For the text-containing cell, return its midpoint in (x, y) coordinate format. 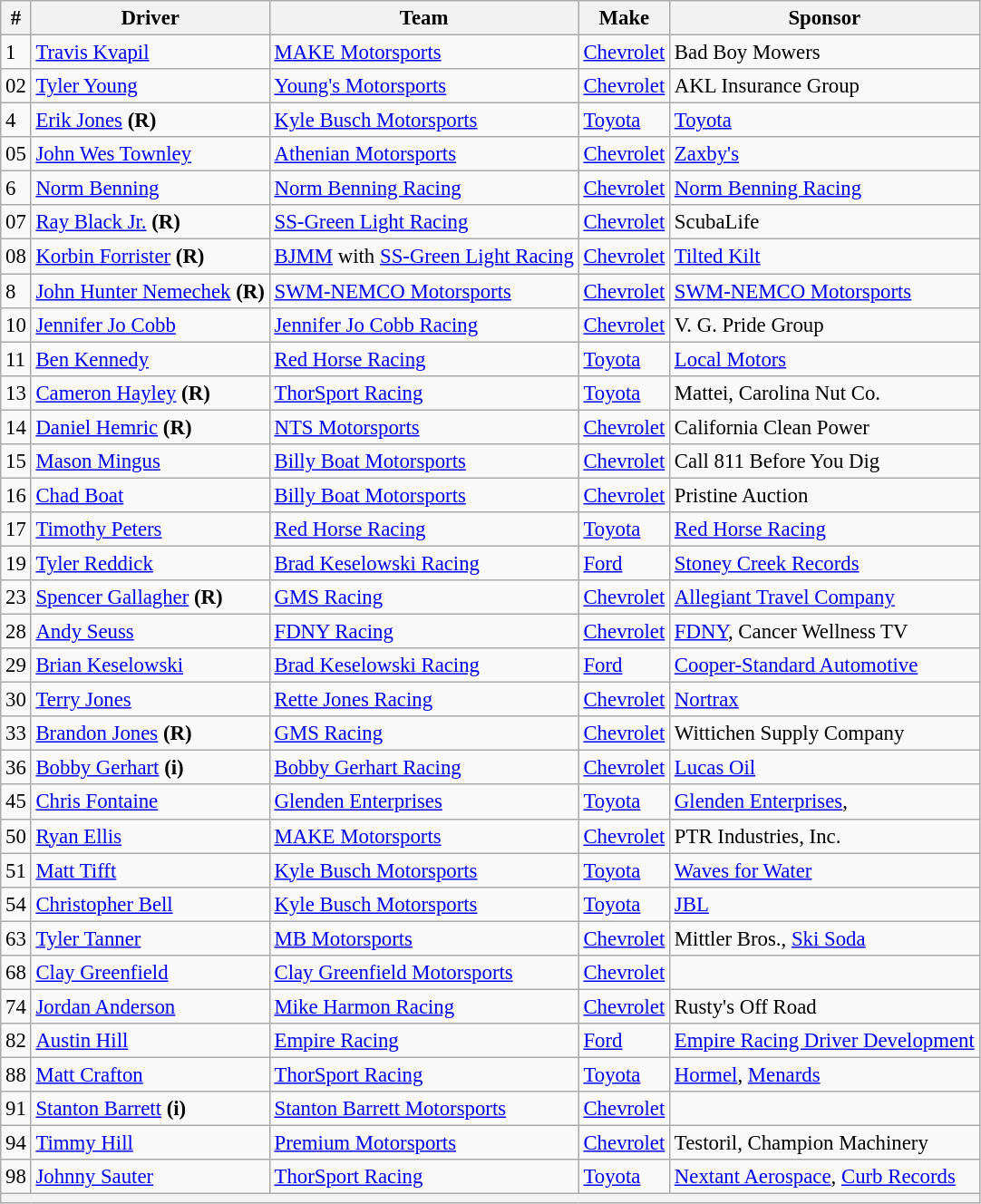
California Clean Power (825, 427)
6 (16, 189)
Norm Benning (151, 189)
# (16, 18)
36 (16, 768)
Young's Motorsports (424, 86)
John Wes Townley (151, 154)
Mattei, Carolina Nut Co. (825, 393)
51 (16, 870)
16 (16, 495)
Tyler Tanner (151, 938)
Wittichen Supply Company (825, 733)
91 (16, 1109)
Allegiant Travel Company (825, 597)
Ray Black Jr. (R) (151, 222)
33 (16, 733)
11 (16, 359)
Erik Jones (R) (151, 121)
Christopher Bell (151, 904)
Brian Keselowski (151, 665)
MB Motorsports (424, 938)
45 (16, 802)
23 (16, 597)
82 (16, 1041)
Terry Jones (151, 700)
4 (16, 121)
Cameron Hayley (R) (151, 393)
Chad Boat (151, 495)
17 (16, 529)
Timmy Hill (151, 1143)
PTR Industries, Inc. (825, 836)
Brandon Jones (R) (151, 733)
Stanton Barrett (i) (151, 1109)
94 (16, 1143)
Johnny Sauter (151, 1177)
19 (16, 563)
Lucas Oil (825, 768)
Make (624, 18)
Glenden Enterprises, (825, 802)
Jennifer Jo Cobb Racing (424, 325)
29 (16, 665)
FDNY Racing (424, 632)
ScubaLife (825, 222)
8 (16, 291)
54 (16, 904)
Local Motors (825, 359)
Korbin Forrister (R) (151, 257)
John Hunter Nemechek (R) (151, 291)
10 (16, 325)
Bobby Gerhart (i) (151, 768)
02 (16, 86)
15 (16, 461)
Cooper-Standard Automotive (825, 665)
07 (16, 222)
68 (16, 973)
FDNY, Cancer Wellness TV (825, 632)
V. G. Pride Group (825, 325)
Pristine Auction (825, 495)
Spencer Gallagher (R) (151, 597)
1 (16, 53)
Travis Kvapil (151, 53)
Bobby Gerhart Racing (424, 768)
05 (16, 154)
Empire Racing (424, 1041)
Jordan Anderson (151, 1006)
Athenian Motorsports (424, 154)
Ryan Ellis (151, 836)
Sponsor (825, 18)
Tilted Kilt (825, 257)
98 (16, 1177)
Clay Greenfield Motorsports (424, 973)
Stanton Barrett Motorsports (424, 1109)
Rusty's Off Road (825, 1006)
Call 811 Before You Dig (825, 461)
Daniel Hemric (R) (151, 427)
Mittler Bros., Ski Soda (825, 938)
14 (16, 427)
Nextant Aerospace, Curb Records (825, 1177)
Timothy Peters (151, 529)
Tyler Reddick (151, 563)
Stoney Creek Records (825, 563)
BJMM with SS-Green Light Racing (424, 257)
30 (16, 700)
NTS Motorsports (424, 427)
63 (16, 938)
28 (16, 632)
08 (16, 257)
AKL Insurance Group (825, 86)
SS-Green Light Racing (424, 222)
Matt Crafton (151, 1074)
Waves for Water (825, 870)
Austin Hill (151, 1041)
Mason Mingus (151, 461)
Testoril, Champion Machinery (825, 1143)
Bad Boy Mowers (825, 53)
Driver (151, 18)
Zaxby's (825, 154)
Matt Tifft (151, 870)
Hormel, Menards (825, 1074)
Mike Harmon Racing (424, 1006)
Premium Motorsports (424, 1143)
Ben Kennedy (151, 359)
Rette Jones Racing (424, 700)
Andy Seuss (151, 632)
74 (16, 1006)
13 (16, 393)
Tyler Young (151, 86)
Empire Racing Driver Development (825, 1041)
Clay Greenfield (151, 973)
88 (16, 1074)
Chris Fontaine (151, 802)
50 (16, 836)
Nortrax (825, 700)
Team (424, 18)
Jennifer Jo Cobb (151, 325)
JBL (825, 904)
Glenden Enterprises (424, 802)
